Locate the cell with the specified text and output its (x, y) center coordinate. 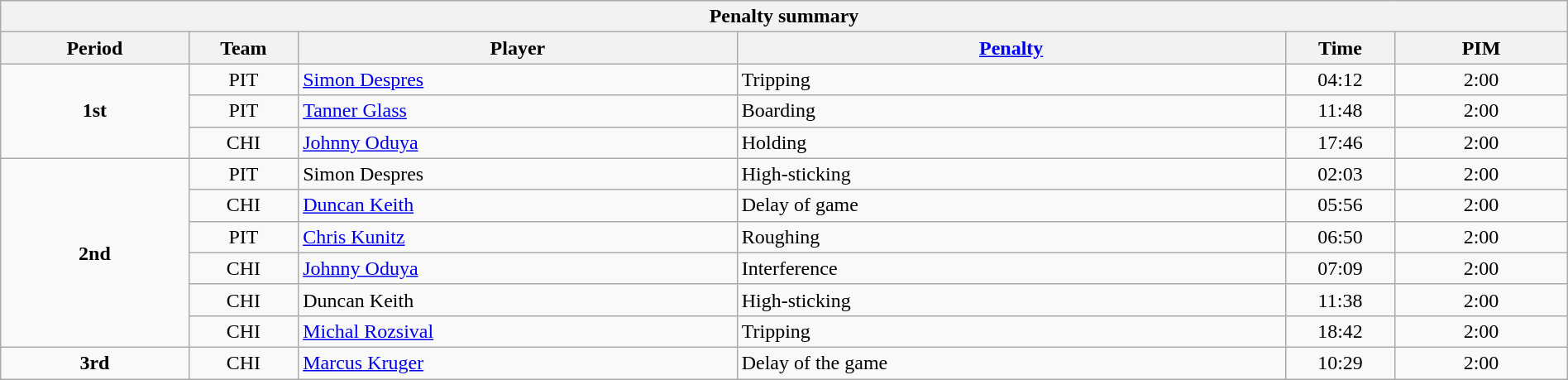
Holding (1011, 142)
17:46 (1340, 142)
11:48 (1340, 111)
06:50 (1340, 237)
Marcus Kruger (518, 363)
Penalty (1011, 48)
02:03 (1340, 174)
Time (1340, 48)
07:09 (1340, 268)
3rd (94, 363)
Penalty summary (784, 17)
04:12 (1340, 79)
PIM (1481, 48)
Chris Kunitz (518, 237)
Boarding (1011, 111)
05:56 (1340, 205)
Michal Rozsival (518, 331)
Player (518, 48)
18:42 (1340, 331)
Tanner Glass (518, 111)
Interference (1011, 268)
1st (94, 111)
10:29 (1340, 363)
2nd (94, 253)
Team (243, 48)
11:38 (1340, 300)
Delay of game (1011, 205)
Delay of the game (1011, 363)
Roughing (1011, 237)
Period (94, 48)
